Extract the [x, y] coordinate from the center of the cell holding the provided text.  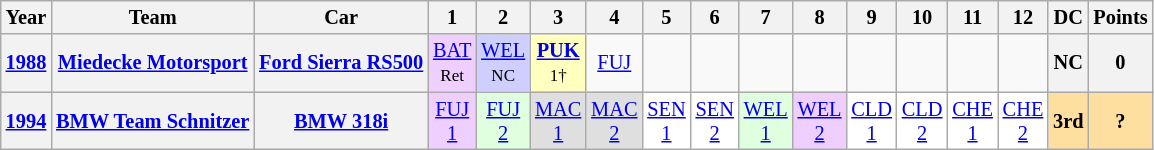
CHE2 [1023, 121]
10 [922, 17]
Car [341, 17]
11 [972, 17]
DC [1068, 17]
4 [614, 17]
Ford Sierra RS500 [341, 63]
0 [1120, 63]
BATRet [452, 63]
WEL1 [766, 121]
9 [871, 17]
Year [26, 17]
MAC2 [614, 121]
FUJ2 [503, 121]
1 [452, 17]
Miedecke Motorsport [152, 63]
12 [1023, 17]
? [1120, 121]
PUK1† [558, 63]
FUJ [614, 63]
BMW 318i [341, 121]
1994 [26, 121]
CLD2 [922, 121]
NC [1068, 63]
6 [715, 17]
3 [558, 17]
WEL2 [820, 121]
7 [766, 17]
CHE1 [972, 121]
2 [503, 17]
1988 [26, 63]
Team [152, 17]
SEN2 [715, 121]
MAC1 [558, 121]
5 [666, 17]
FUJ1 [452, 121]
CLD1 [871, 121]
SEN1 [666, 121]
Points [1120, 17]
8 [820, 17]
WELNC [503, 63]
BMW Team Schnitzer [152, 121]
3rd [1068, 121]
